Detect which cell encompasses the target text, then output its (x, y) center coordinate. 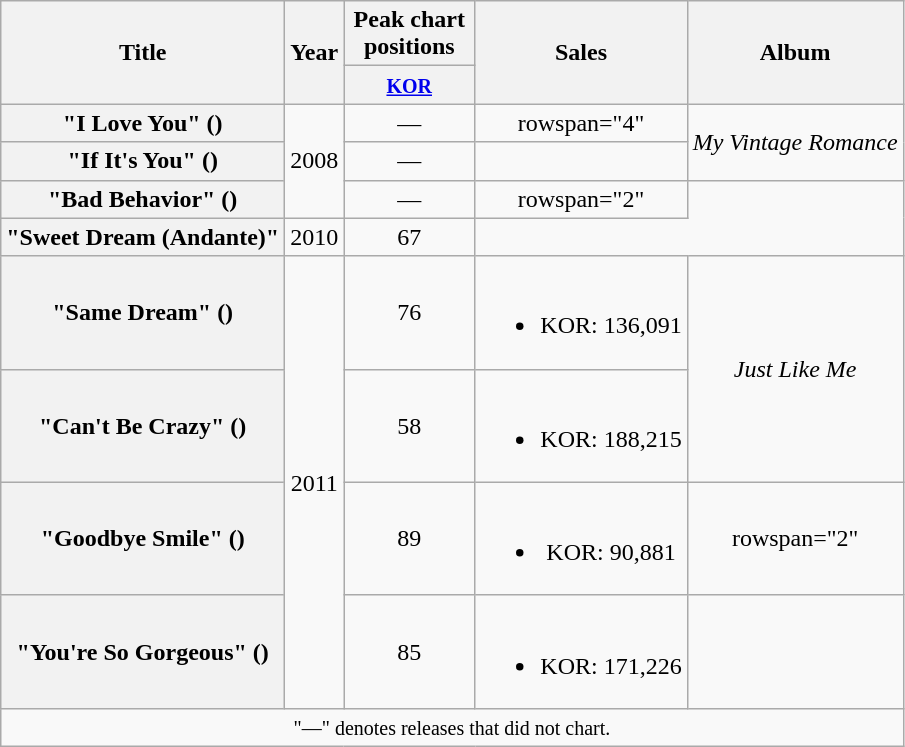
"—" denotes releases that did not chart. (452, 727)
89 (410, 538)
KOR: 90,881 (581, 538)
"I Love You" () (143, 123)
"Sweet Dream (Andante)" (143, 237)
Sales (581, 52)
Just Like Me (795, 369)
KOR: 171,226 (581, 652)
Peak chart positions (410, 34)
"Same Dream" () (143, 312)
My Vintage Romance (795, 142)
2010 (314, 237)
"Can't Be Crazy" () (143, 426)
Year (314, 52)
58 (410, 426)
85 (410, 652)
rowspan="4" (581, 123)
76 (410, 312)
KOR (410, 85)
Album (795, 52)
67 (410, 237)
KOR: 136,091 (581, 312)
"If It's You" () (143, 161)
Title (143, 52)
KOR: 188,215 (581, 426)
2011 (314, 482)
"You're So Gorgeous" () (143, 652)
2008 (314, 161)
"Bad Behavior" () (143, 199)
"Goodbye Smile" () (143, 538)
